Pinpoint the cell where the given text exists, returning its [X, Y] midpoint coordinate. 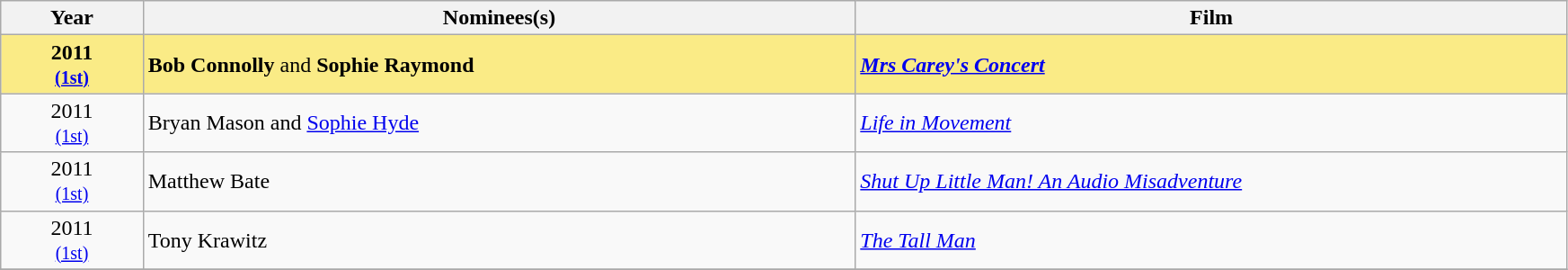
Shut Up Little Man! An Audio Misadventure [1211, 182]
Tony Krawitz [500, 239]
Matthew Bate [500, 182]
Bob Connolly and Sophie Raymond [500, 65]
Bryan Mason and Sophie Hyde [500, 122]
Year [72, 18]
Nominees(s) [500, 18]
Mrs Carey's Concert [1211, 65]
Life in Movement [1211, 122]
The Tall Man [1211, 239]
Film [1211, 18]
